Return (X, Y) of the center of cell containing provided text 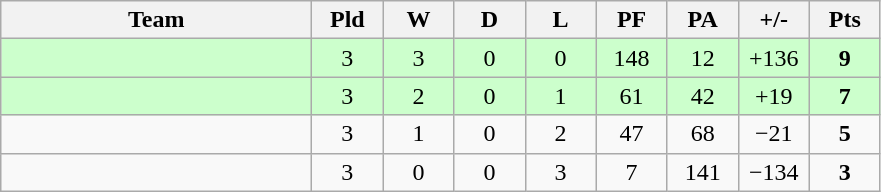
141 (702, 172)
+19 (774, 96)
PA (702, 20)
+/- (774, 20)
Pld (348, 20)
−21 (774, 134)
61 (632, 96)
PF (632, 20)
D (490, 20)
47 (632, 134)
Pts (844, 20)
−134 (774, 172)
12 (702, 58)
W (418, 20)
68 (702, 134)
9 (844, 58)
Team (156, 20)
L (560, 20)
5 (844, 134)
148 (632, 58)
+136 (774, 58)
42 (702, 96)
